Find where the given text appears and provide that cell's center as [X, Y] coordinate. 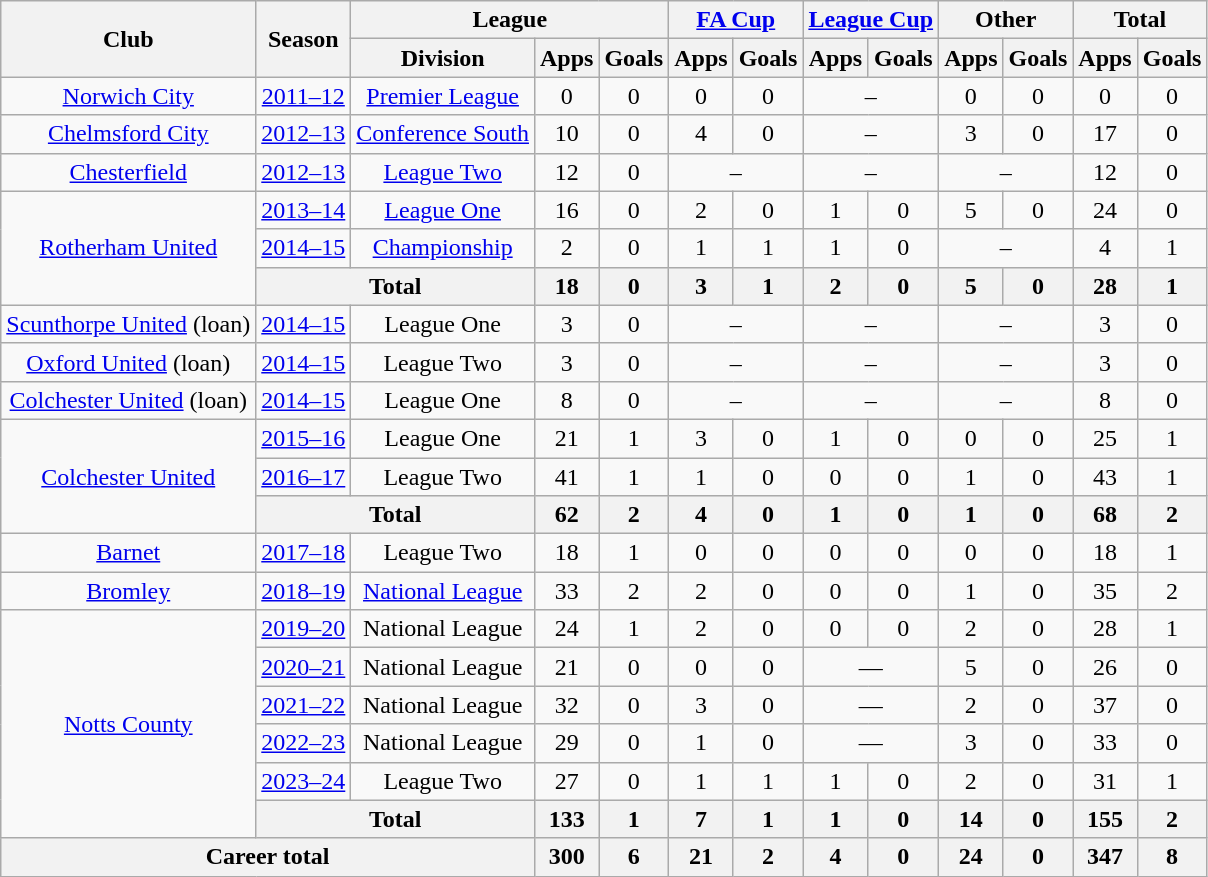
Career total [268, 857]
Rotherham United [128, 248]
6 [634, 857]
2017–18 [304, 553]
155 [1105, 819]
32 [566, 705]
2022–23 [304, 743]
Colchester United (loan) [128, 400]
2020–21 [304, 667]
2011–12 [304, 96]
2021–22 [304, 705]
62 [566, 515]
7 [701, 819]
29 [566, 743]
League [510, 20]
2015–16 [304, 438]
2019–20 [304, 629]
Premier League [443, 96]
2018–19 [304, 591]
35 [1105, 591]
Colchester United [128, 476]
31 [1105, 781]
Notts County [128, 724]
2016–17 [304, 477]
10 [566, 134]
Other [1006, 20]
43 [1105, 477]
26 [1105, 667]
37 [1105, 705]
Season [304, 39]
League Cup [871, 20]
Bromley [128, 591]
14 [971, 819]
FA Cup [736, 20]
Barnet [128, 553]
Scunthorpe United (loan) [128, 324]
27 [566, 781]
17 [1105, 134]
2023–24 [304, 781]
68 [1105, 515]
Norwich City [128, 96]
Club [128, 39]
41 [566, 477]
133 [566, 819]
300 [566, 857]
Conference South [443, 134]
Championship [443, 248]
2013–14 [304, 210]
Chesterfield [128, 172]
25 [1105, 438]
Oxford United (loan) [128, 362]
16 [566, 210]
Chelmsford City [128, 134]
Division [443, 58]
347 [1105, 857]
